Return (x, y) of the center of cell containing provided text 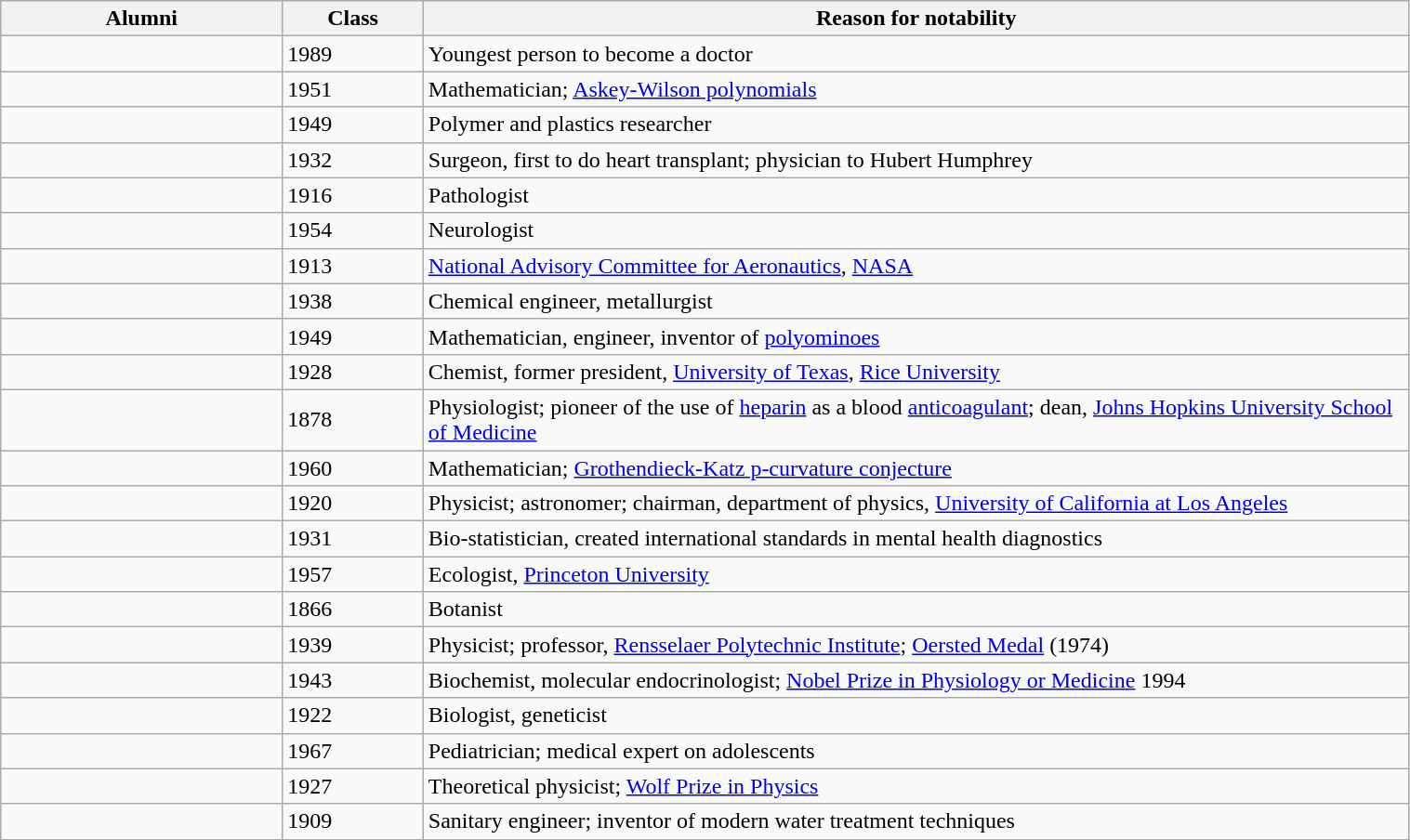
Ecologist, Princeton University (916, 574)
1960 (353, 467)
1922 (353, 715)
National Advisory Committee for Aeronautics, NASA (916, 266)
Sanitary engineer; inventor of modern water treatment techniques (916, 821)
1954 (353, 230)
Reason for notability (916, 19)
Alumni (141, 19)
Bio-statistician, created international standards in mental health diagnostics (916, 539)
1920 (353, 504)
Mathematician; Grothendieck-Katz p-curvature conjecture (916, 467)
1928 (353, 372)
Chemical engineer, metallurgist (916, 301)
1989 (353, 54)
1931 (353, 539)
Surgeon, first to do heart transplant; physician to Hubert Humphrey (916, 160)
Physiologist; pioneer of the use of heparin as a blood anticoagulant; dean, Johns Hopkins University School of Medicine (916, 420)
Physicist; professor, Rensselaer Polytechnic Institute; Oersted Medal (1974) (916, 645)
1938 (353, 301)
Mathematician; Askey-Wilson polynomials (916, 89)
1932 (353, 160)
Chemist, former president, University of Texas, Rice University (916, 372)
Neurologist (916, 230)
Mathematician, engineer, inventor of polyominoes (916, 336)
1927 (353, 786)
Polymer and plastics researcher (916, 125)
Physicist; astronomer; chairman, department of physics, University of California at Los Angeles (916, 504)
1916 (353, 195)
Pediatrician; medical expert on adolescents (916, 751)
Theoretical physicist; Wolf Prize in Physics (916, 786)
1967 (353, 751)
1943 (353, 680)
1913 (353, 266)
1951 (353, 89)
1866 (353, 610)
1878 (353, 420)
1957 (353, 574)
Botanist (916, 610)
Biologist, geneticist (916, 715)
1939 (353, 645)
Biochemist, molecular endocrinologist; Nobel Prize in Physiology or Medicine 1994 (916, 680)
Class (353, 19)
Youngest person to become a doctor (916, 54)
1909 (353, 821)
Pathologist (916, 195)
